Extract the [x, y] coordinate from the center of the cell holding the provided text.  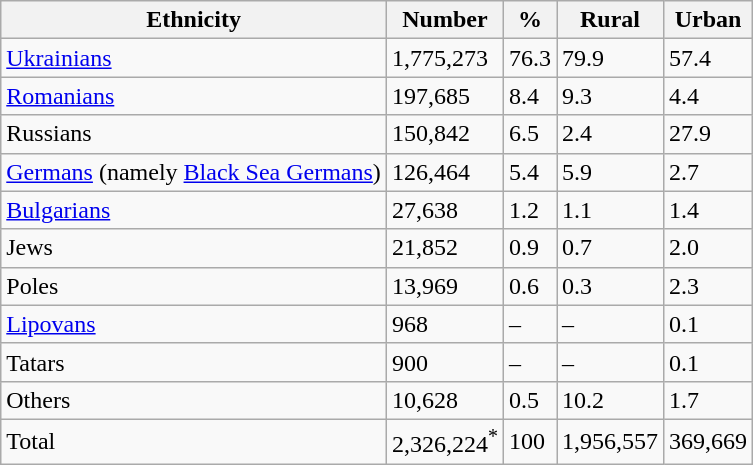
Ethnicity [194, 20]
2.7 [708, 172]
Germans (namely Black Sea Germans) [194, 172]
197,685 [444, 96]
Jews [194, 248]
2.0 [708, 248]
Urban [708, 20]
100 [530, 442]
27.9 [708, 134]
13,969 [444, 286]
968 [444, 324]
2.3 [708, 286]
5.4 [530, 172]
0.7 [610, 248]
1.4 [708, 210]
6.5 [530, 134]
8.4 [530, 96]
Romanians [194, 96]
5.9 [610, 172]
10.2 [610, 400]
1.2 [530, 210]
79.9 [610, 58]
4.4 [708, 96]
1,775,273 [444, 58]
Poles [194, 286]
10,628 [444, 400]
0.6 [530, 286]
2.4 [610, 134]
1,956,557 [610, 442]
Number [444, 20]
150,842 [444, 134]
Others [194, 400]
Lipovans [194, 324]
2,326,224* [444, 442]
Russians [194, 134]
Tatars [194, 362]
0.3 [610, 286]
900 [444, 362]
Ukrainians [194, 58]
76.3 [530, 58]
0.9 [530, 248]
% [530, 20]
0.5 [530, 400]
369,669 [708, 442]
9.3 [610, 96]
1.1 [610, 210]
126,464 [444, 172]
Total [194, 442]
Bulgarians [194, 210]
1.7 [708, 400]
57.4 [708, 58]
21,852 [444, 248]
Rural [610, 20]
27,638 [444, 210]
